For the text-containing cell, return its midpoint in (X, Y) coordinate format. 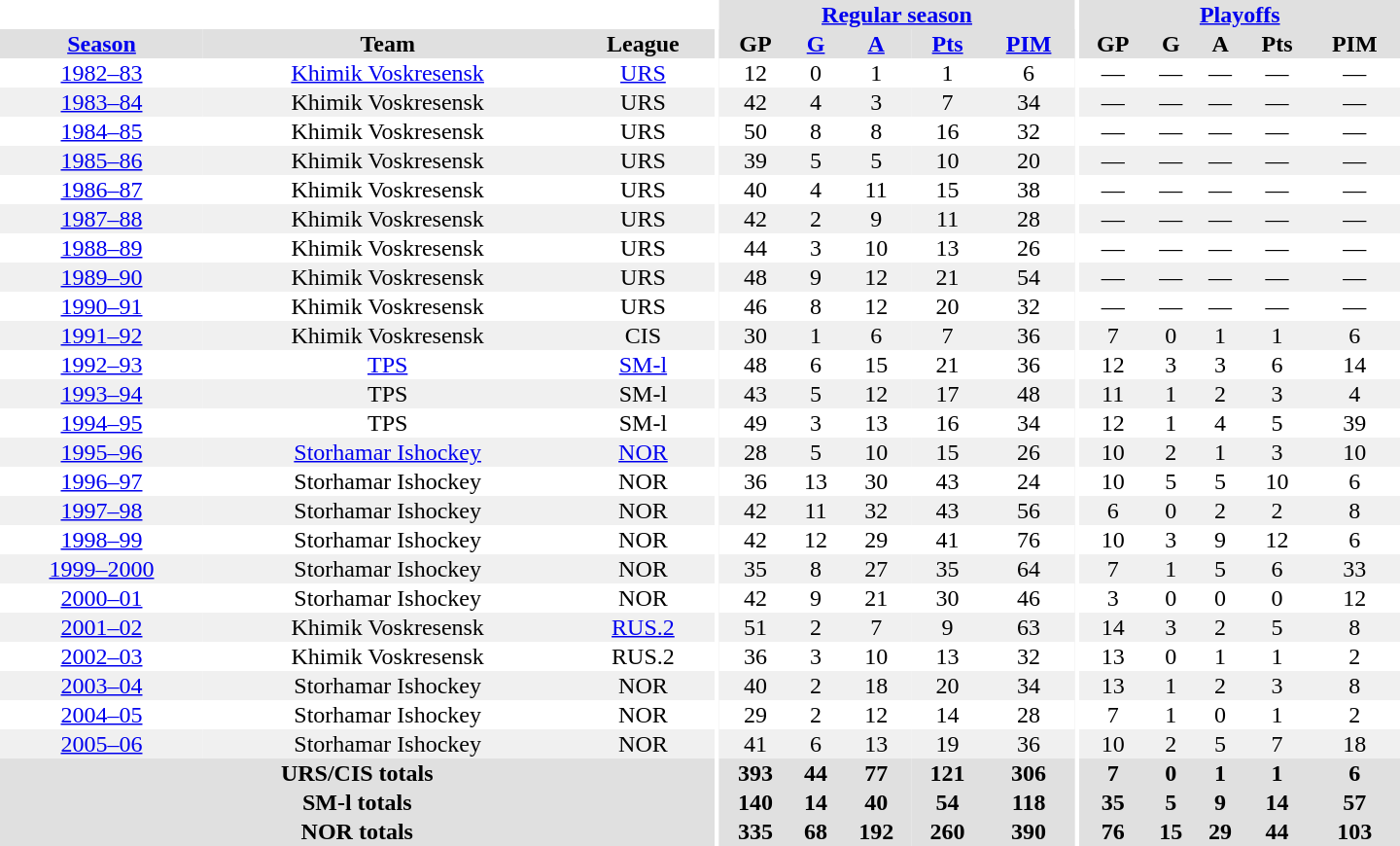
1982–83 (101, 73)
1994–95 (101, 423)
1983–84 (101, 102)
1997–98 (101, 511)
2005–06 (101, 744)
Team (387, 44)
Regular season (896, 15)
1996–97 (101, 481)
1989–90 (101, 277)
Season (101, 44)
1985–86 (101, 160)
CIS (643, 335)
1999–2000 (101, 569)
1992–93 (101, 365)
335 (754, 831)
140 (754, 802)
1984–85 (101, 131)
103 (1354, 831)
63 (1029, 627)
17 (947, 394)
1986–87 (101, 190)
68 (817, 831)
51 (754, 627)
121 (947, 773)
2002–03 (101, 656)
38 (1029, 190)
2003–04 (101, 686)
77 (875, 773)
64 (1029, 569)
260 (947, 831)
49 (754, 423)
27 (875, 569)
1995–96 (101, 452)
1987–88 (101, 219)
1990–91 (101, 306)
24 (1029, 481)
50 (754, 131)
118 (1029, 802)
SM-l totals (358, 802)
306 (1029, 773)
2000–01 (101, 598)
390 (1029, 831)
2004–05 (101, 715)
33 (1354, 569)
URS/CIS totals (358, 773)
1993–94 (101, 394)
1998–99 (101, 540)
192 (875, 831)
League (643, 44)
19 (947, 744)
393 (754, 773)
NOR totals (358, 831)
57 (1354, 802)
1991–92 (101, 335)
1988–89 (101, 248)
2001–02 (101, 627)
Playoffs (1240, 15)
56 (1029, 511)
